Detect which cell encompasses the target text, then output its (X, Y) center coordinate. 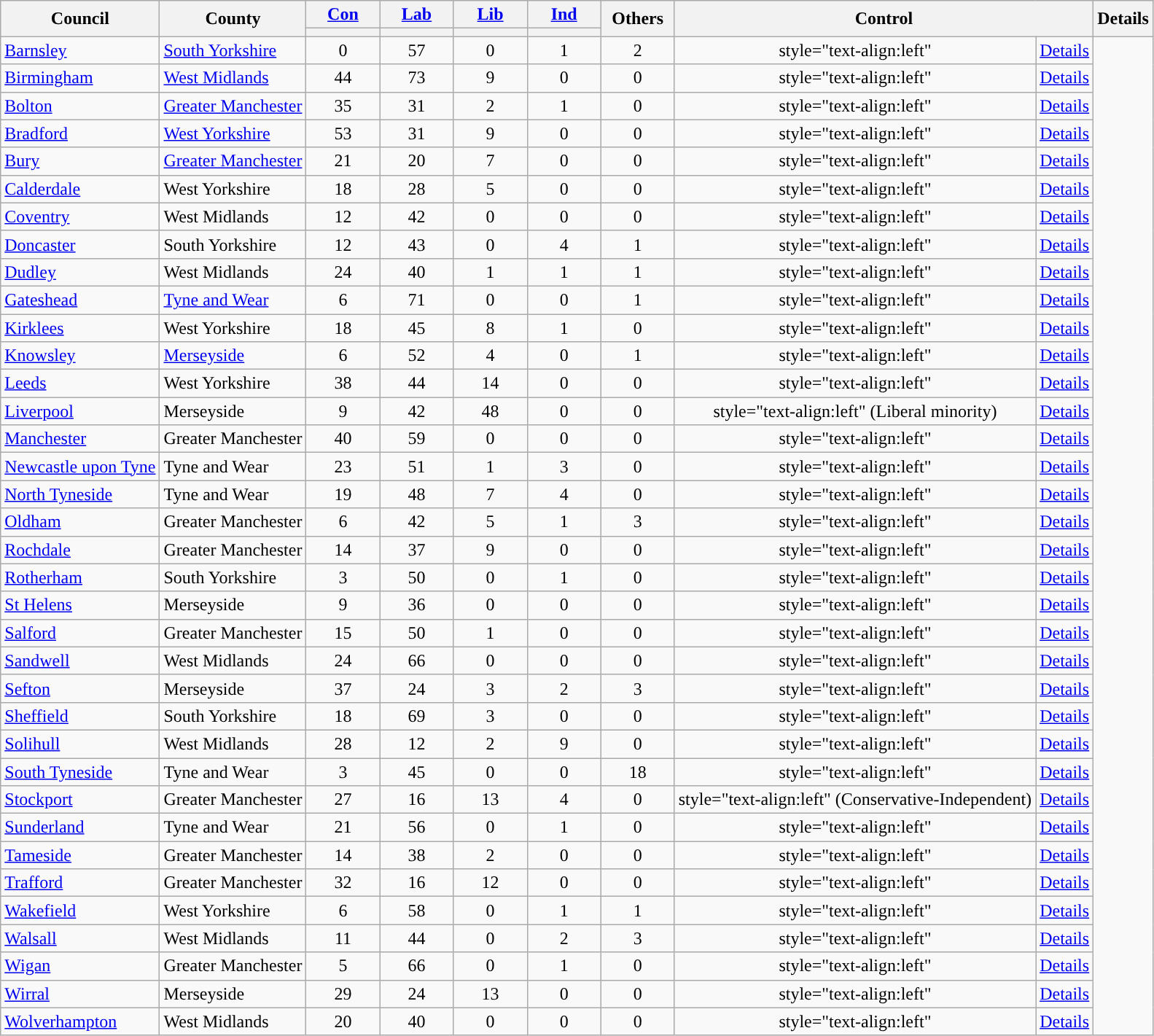
Sunderland (80, 827)
69 (417, 716)
51 (417, 467)
Bury (80, 161)
8 (490, 327)
Gateshead (80, 300)
Coventry (80, 217)
Wolverhampton (80, 1021)
Sheffield (80, 716)
Con (343, 15)
Control (884, 19)
57 (417, 50)
35 (343, 106)
29 (343, 994)
71 (417, 300)
53 (343, 133)
Kirklees (80, 327)
Birmingham (80, 78)
Manchester (80, 439)
Oldham (80, 522)
Calderdale (80, 189)
11 (343, 938)
59 (417, 439)
Others (637, 19)
Wirral (80, 994)
Knowsley (80, 356)
Wakefield (80, 911)
23 (343, 467)
County (233, 19)
style="text-align:left" (Liberal minority) (854, 411)
19 (343, 494)
Rotherham (80, 577)
Wigan (80, 966)
27 (343, 800)
15 (343, 633)
Salford (80, 633)
Stockport (80, 800)
St Helens (80, 605)
Dudley (80, 272)
Doncaster (80, 244)
Leeds (80, 383)
32 (343, 883)
43 (417, 244)
Lab (417, 15)
Walsall (80, 938)
56 (417, 827)
52 (417, 356)
Rochdale (80, 550)
Barnsley (80, 50)
Liverpool (80, 411)
36 (417, 605)
58 (417, 911)
North Tyneside (80, 494)
Solihull (80, 744)
Sandwell (80, 661)
Newcastle upon Tyne (80, 467)
Bolton (80, 106)
Bradford (80, 133)
73 (417, 78)
Tameside (80, 855)
Council (80, 19)
South Tyneside (80, 772)
Trafford (80, 883)
Lib (490, 15)
Ind (564, 15)
Sefton (80, 688)
style="text-align:left" (Conservative-Independent) (854, 800)
